Identify which cell holds the provided text, then report its [x, y] central coordinate. 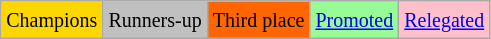
Runners-up [155, 20]
Promoted [354, 20]
Champions [52, 20]
Relegated [444, 20]
Third place [258, 20]
